Scan for the cell matching the given text and deliver its (x, y) coordinate at center. 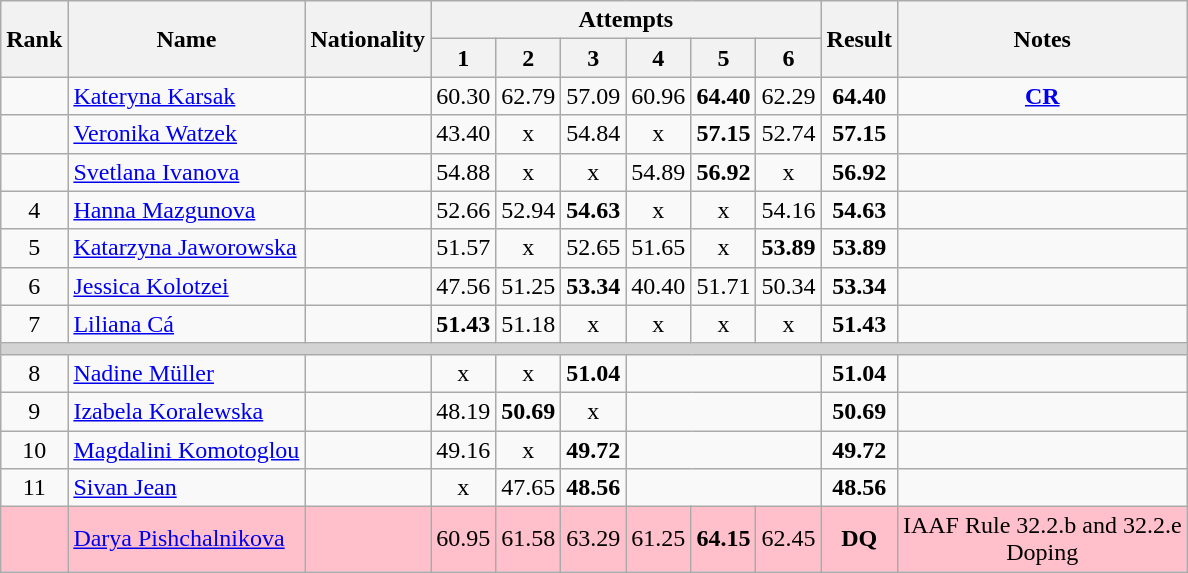
Notes (1042, 39)
Nationality (368, 39)
7 (34, 324)
51.71 (724, 286)
57.09 (594, 96)
62.45 (788, 540)
43.40 (464, 134)
63.29 (594, 540)
51.65 (658, 248)
Attempts (626, 20)
CR (1042, 96)
Sivan Jean (186, 488)
50.34 (788, 286)
Izabela Koralewska (186, 411)
Nadine Müller (186, 373)
48.19 (464, 411)
61.25 (658, 540)
52.65 (594, 248)
52.74 (788, 134)
11 (34, 488)
51.18 (528, 324)
52.66 (464, 210)
8 (34, 373)
Svetlana Ivanova (186, 172)
Jessica Kolotzei (186, 286)
1 (464, 58)
Veronika Watzek (186, 134)
3 (594, 58)
60.96 (658, 96)
Magdalini Komotoglou (186, 449)
IAAF Rule 32.2.b and 32.2.eDoping (1042, 540)
52.94 (528, 210)
64.15 (724, 540)
Katarzyna Jaworowska (186, 248)
47.65 (528, 488)
49.16 (464, 449)
62.79 (528, 96)
54.16 (788, 210)
Liliana Cá (186, 324)
54.89 (658, 172)
9 (34, 411)
47.56 (464, 286)
54.88 (464, 172)
40.40 (658, 286)
51.57 (464, 248)
10 (34, 449)
54.84 (594, 134)
60.30 (464, 96)
60.95 (464, 540)
2 (528, 58)
51.25 (528, 286)
Kateryna Karsak (186, 96)
Rank (34, 39)
Hanna Mazgunova (186, 210)
61.58 (528, 540)
Result (859, 39)
DQ (859, 540)
62.29 (788, 96)
Darya Pishchalnikova (186, 540)
Name (186, 39)
